Return the (X, Y) coordinate for the center point of the cell that contains the specified text.  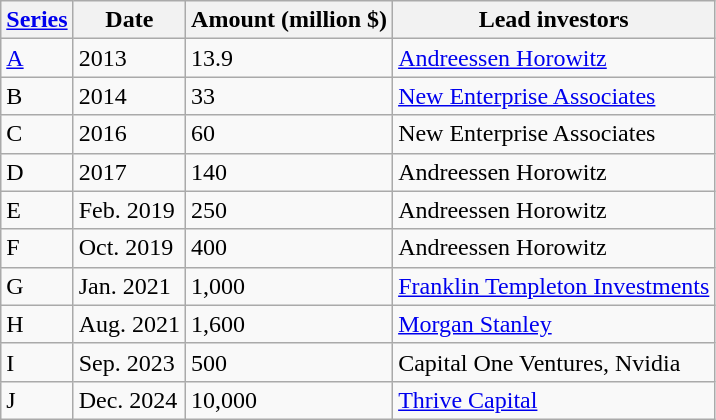
J (37, 400)
1,600 (290, 324)
Amount (million $) (290, 20)
B (37, 96)
2016 (129, 134)
D (37, 172)
F (37, 248)
H (37, 324)
2014 (129, 96)
2013 (129, 58)
Dec. 2024 (129, 400)
I (37, 362)
Feb. 2019 (129, 210)
400 (290, 248)
Thrive Capital (554, 400)
140 (290, 172)
G (37, 286)
Sep. 2023 (129, 362)
Date (129, 20)
33 (290, 96)
Capital One Ventures, Nvidia (554, 362)
Lead investors (554, 20)
Morgan Stanley (554, 324)
E (37, 210)
Franklin Templeton Investments (554, 286)
Series (37, 20)
250 (290, 210)
10,000 (290, 400)
Jan. 2021 (129, 286)
Oct. 2019 (129, 248)
60 (290, 134)
C (37, 134)
2017 (129, 172)
A (37, 58)
Aug. 2021 (129, 324)
500 (290, 362)
13.9 (290, 58)
1,000 (290, 286)
